Find where the given text appears and provide that cell's center as [x, y] coordinate. 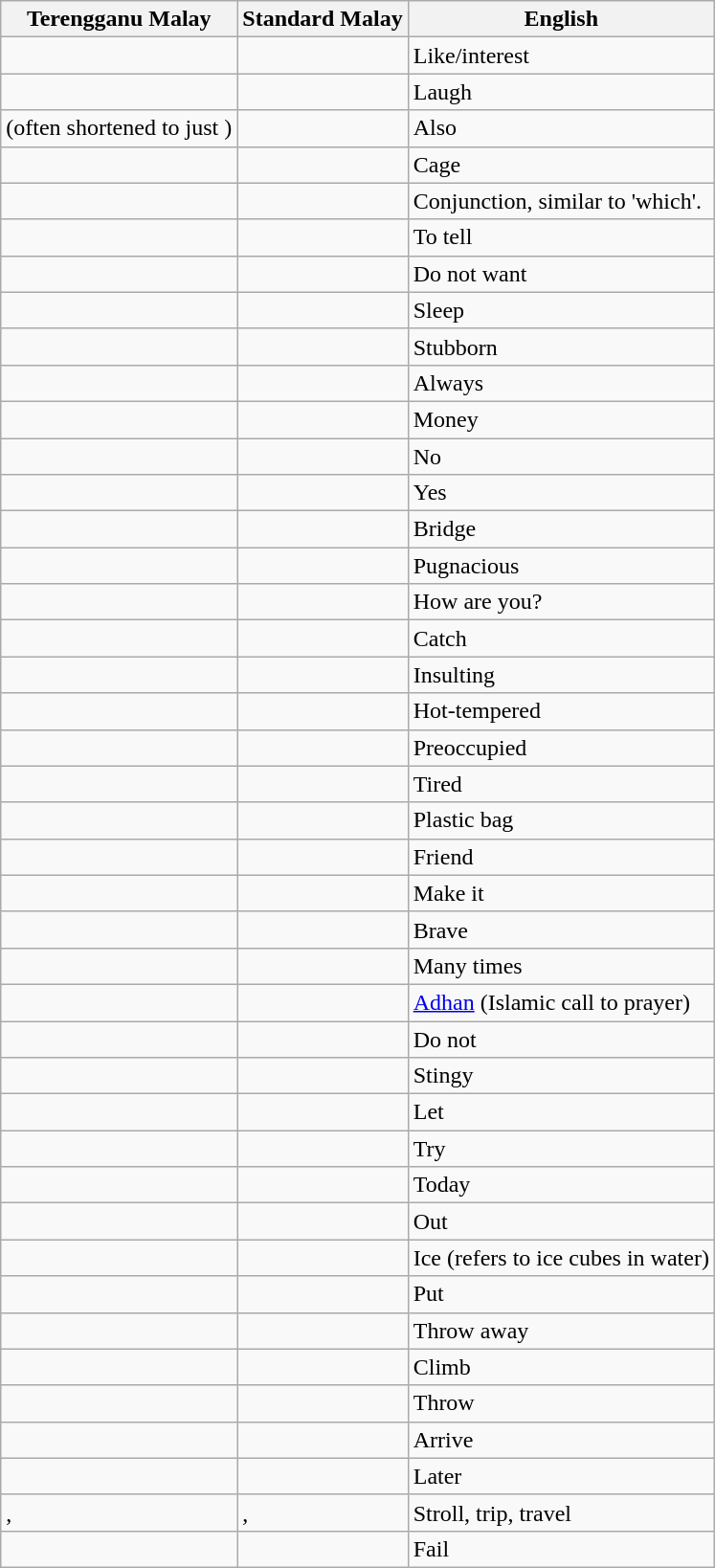
Pugnacious [561, 566]
Yes [561, 493]
Put [561, 1294]
Throw [561, 1403]
Conjunction, similar to 'which'. [561, 201]
(often shortened to just ) [119, 128]
Brave [561, 930]
Friend [561, 857]
To tell [561, 237]
Later [561, 1476]
Try [561, 1149]
Ice (refers to ice cubes in water) [561, 1258]
No [561, 457]
Insulting [561, 675]
Do not want [561, 274]
Stubborn [561, 347]
Like/interest [561, 56]
Cage [561, 165]
Stroll, trip, travel [561, 1512]
English [561, 19]
Do not [561, 1039]
Adhan (Islamic call to prayer) [561, 1002]
Let [561, 1112]
Arrive [561, 1440]
Climb [561, 1367]
Standard Malay [323, 19]
Make it [561, 893]
Catch [561, 638]
Throw away [561, 1331]
Many times [561, 966]
Sleep [561, 310]
Fail [561, 1549]
Today [561, 1185]
Plastic bag [561, 820]
Tired [561, 784]
Always [561, 383]
Bridge [561, 529]
Money [561, 419]
Out [561, 1221]
Laugh [561, 92]
How are you? [561, 602]
Also [561, 128]
Stingy [561, 1076]
Hot-tempered [561, 711]
Preoccupied [561, 748]
Terengganu Malay [119, 19]
